Pinpoint the cell where the given text exists, returning its [X, Y] midpoint coordinate. 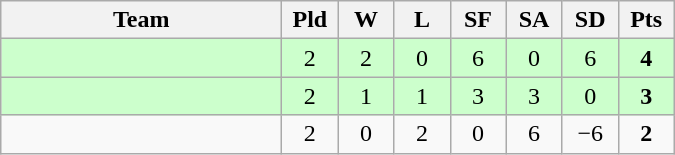
SD [590, 20]
Pts [646, 20]
4 [646, 58]
Pld [310, 20]
W [366, 20]
L [422, 20]
Team [142, 20]
SA [534, 20]
−6 [590, 134]
SF [478, 20]
